Locate the cell with the specified text and output its (X, Y) center coordinate. 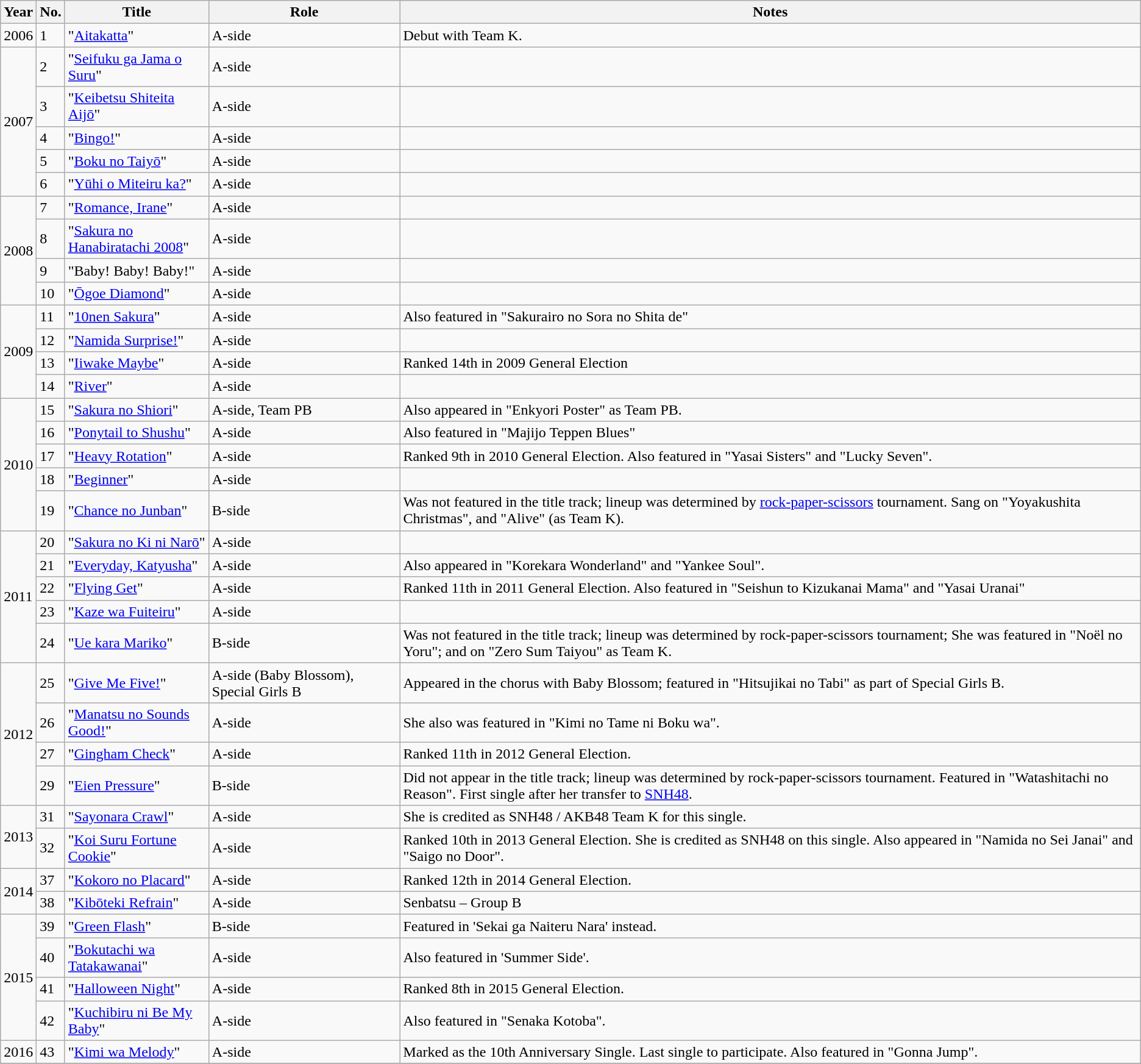
3 (51, 106)
"Sakura no Ki ni Narō" (137, 542)
"Keibetsu Shiteita Aijō" (137, 106)
38 (51, 903)
Ranked 12th in 2014 General Election. (770, 880)
9 (51, 270)
Ranked 11th in 2011 General Election. Also featured in "Seishun to Kizukanai Mama" and "Yasai Uranai" (770, 588)
A-side (Baby Blossom), Special Girls B (304, 683)
27 (51, 754)
10 (51, 293)
25 (51, 683)
2011 (18, 596)
39 (51, 926)
Senbatsu – Group B (770, 903)
Ranked 10th in 2013 General Election. She is credited as SNH48 on this single. Also appeared in "Namida no Sei Janai" and "Saigo no Door". (770, 849)
2015 (18, 977)
"Namida Surprise!" (137, 340)
14 (51, 387)
2013 (18, 837)
"Ponytail to Shushu" (137, 433)
"Koi Suru Fortune Cookie" (137, 849)
2016 (18, 1052)
43 (51, 1052)
17 (51, 456)
"Aitakatta" (137, 35)
"Sakura no Shiori" (137, 410)
"Halloween Night" (137, 989)
"River" (137, 387)
Year (18, 12)
"Bokutachi wa Tatakawanai" (137, 957)
Notes (770, 12)
23 (51, 612)
"Ōgoe Diamond" (137, 293)
Ranked 8th in 2015 General Election. (770, 989)
"Green Flash" (137, 926)
"Ue kara Mariko" (137, 643)
5 (51, 161)
18 (51, 479)
"Romance, Irane" (137, 207)
"Everyday, Katyusha" (137, 565)
"Baby! Baby! Baby!" (137, 270)
"Kaze wa Fuiteiru" (137, 612)
1 (51, 35)
32 (51, 849)
40 (51, 957)
"Heavy Rotation" (137, 456)
12 (51, 340)
No. (51, 12)
"Flying Get" (137, 588)
42 (51, 1021)
22 (51, 588)
41 (51, 989)
Role (304, 12)
Featured in 'Sekai ga Naiteru Nara' instead. (770, 926)
4 (51, 138)
2009 (18, 351)
"Iiwake Maybe" (137, 363)
"Give Me Five!" (137, 683)
21 (51, 565)
29 (51, 785)
Ranked 9th in 2010 General Election. Also featured in "Yasai Sisters" and "Lucky Seven". (770, 456)
"Eien Pressure" (137, 785)
Marked as the 10th Anniversary Single. Last single to participate. Also featured in "Gonna Jump". (770, 1052)
Ranked 14th in 2009 General Election (770, 363)
2014 (18, 891)
Also featured in "Sakurairo no Sora no Shita de" (770, 316)
16 (51, 433)
Appeared in the chorus with Baby Blossom; featured in "Hitsujikai no Tabi" as part of Special Girls B. (770, 683)
26 (51, 722)
"Bingo!" (137, 138)
"Sakura no Hanabiratachi 2008" (137, 239)
2006 (18, 35)
15 (51, 410)
"Kuchibiru ni Be My Baby" (137, 1021)
24 (51, 643)
Title (137, 12)
Also appeared in "Enkyori Poster" as Team PB. (770, 410)
2 (51, 67)
A-side, Team PB (304, 410)
"10nen Sakura" (137, 316)
"Kokoro no Placard" (137, 880)
2010 (18, 465)
31 (51, 817)
20 (51, 542)
13 (51, 363)
6 (51, 184)
Debut with Team K. (770, 35)
She is credited as SNH48 / AKB48 Team K for this single. (770, 817)
19 (51, 511)
Also featured in 'Summer Side'. (770, 957)
2008 (18, 250)
"Boku no Taiyō" (137, 161)
2007 (18, 121)
"Chance no Junban" (137, 511)
"Seifuku ga Jama o Suru" (137, 67)
Also featured in "Majijo Teppen Blues" (770, 433)
She also was featured in "Kimi no Tame ni Boku wa". (770, 722)
"Manatsu no Sounds Good!" (137, 722)
37 (51, 880)
"Yūhi o Miteiru ka?" (137, 184)
"Sayonara Crawl" (137, 817)
8 (51, 239)
Also appeared in "Korekara Wonderland" and "Yankee Soul". (770, 565)
"Kibōteki Refrain" (137, 903)
2012 (18, 734)
11 (51, 316)
7 (51, 207)
"Kimi wa Melody" (137, 1052)
Also featured in "Senaka Kotoba". (770, 1021)
Ranked 11th in 2012 General Election. (770, 754)
"Gingham Check" (137, 754)
"Beginner" (137, 479)
